Capture the cell that displays the provided text and extract its (X, Y) central coordinate. 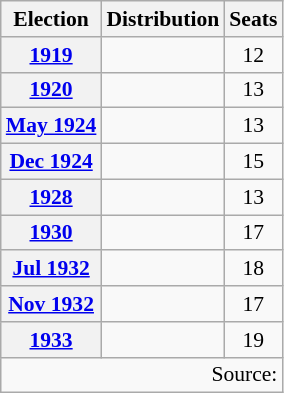
Election (52, 19)
18 (253, 269)
May 1924 (52, 126)
19 (253, 340)
1919 (52, 55)
1933 (52, 340)
Source: (142, 375)
Dec 1924 (52, 162)
Jul 1932 (52, 269)
Distribution (162, 19)
Nov 1932 (52, 304)
1920 (52, 90)
1928 (52, 197)
12 (253, 55)
Seats (253, 19)
15 (253, 162)
1930 (52, 233)
